Locate the cell with the specified text and output its [x, y] center coordinate. 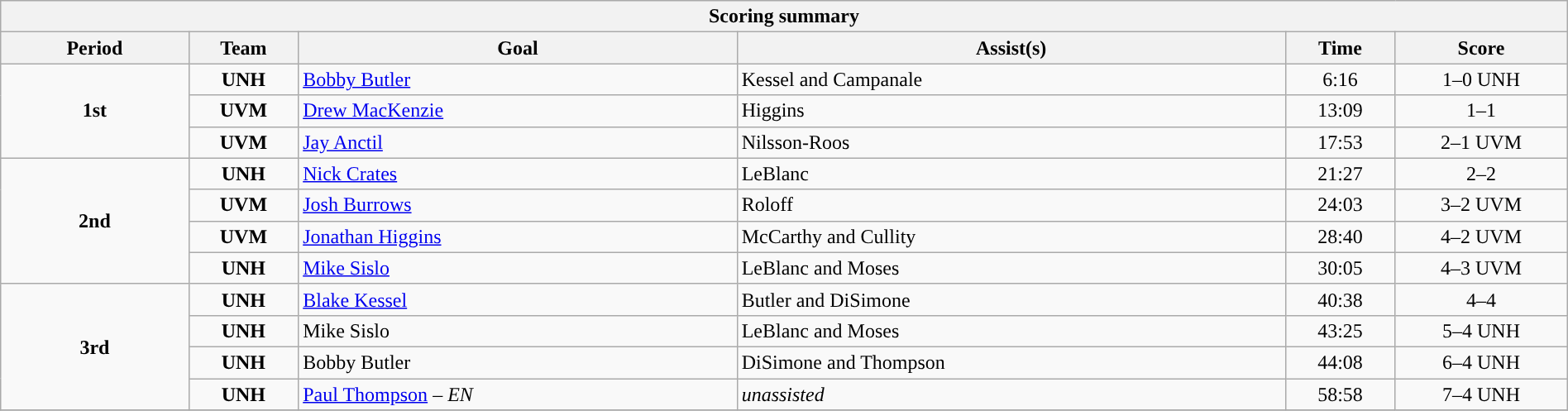
6:16 [1340, 79]
6–4 UNH [1481, 362]
Time [1340, 48]
24:03 [1340, 205]
Goal [518, 48]
Josh Burrows [518, 205]
DiSimone and Thompson [1011, 362]
Assist(s) [1011, 48]
Butler and DiSimone [1011, 299]
Drew MacKenzie [518, 111]
Score [1481, 48]
7–4 UNH [1481, 394]
2–2 [1481, 174]
13:09 [1340, 111]
1–1 [1481, 111]
Blake Kessel [518, 299]
Roloff [1011, 205]
4–4 [1481, 299]
17:53 [1340, 142]
1–0 UNH [1481, 79]
McCarthy and Cullity [1011, 237]
unassisted [1011, 394]
2nd [94, 221]
Higgins [1011, 111]
1st [94, 111]
5–4 UNH [1481, 331]
Period [94, 48]
58:58 [1340, 394]
Team [243, 48]
Kessel and Campanale [1011, 79]
3–2 UVM [1481, 205]
2–1 UVM [1481, 142]
44:08 [1340, 362]
Paul Thompson – EN [518, 394]
3rd [94, 346]
Jay Anctil [518, 142]
Scoring summary [784, 17]
43:25 [1340, 331]
4–3 UVM [1481, 268]
Nick Crates [518, 174]
30:05 [1340, 268]
28:40 [1340, 237]
40:38 [1340, 299]
LeBlanc [1011, 174]
Nilsson-Roos [1011, 142]
4–2 UVM [1481, 237]
21:27 [1340, 174]
Jonathan Higgins [518, 237]
